Output the [X, Y] coordinate of the center of the cell containing the given text.  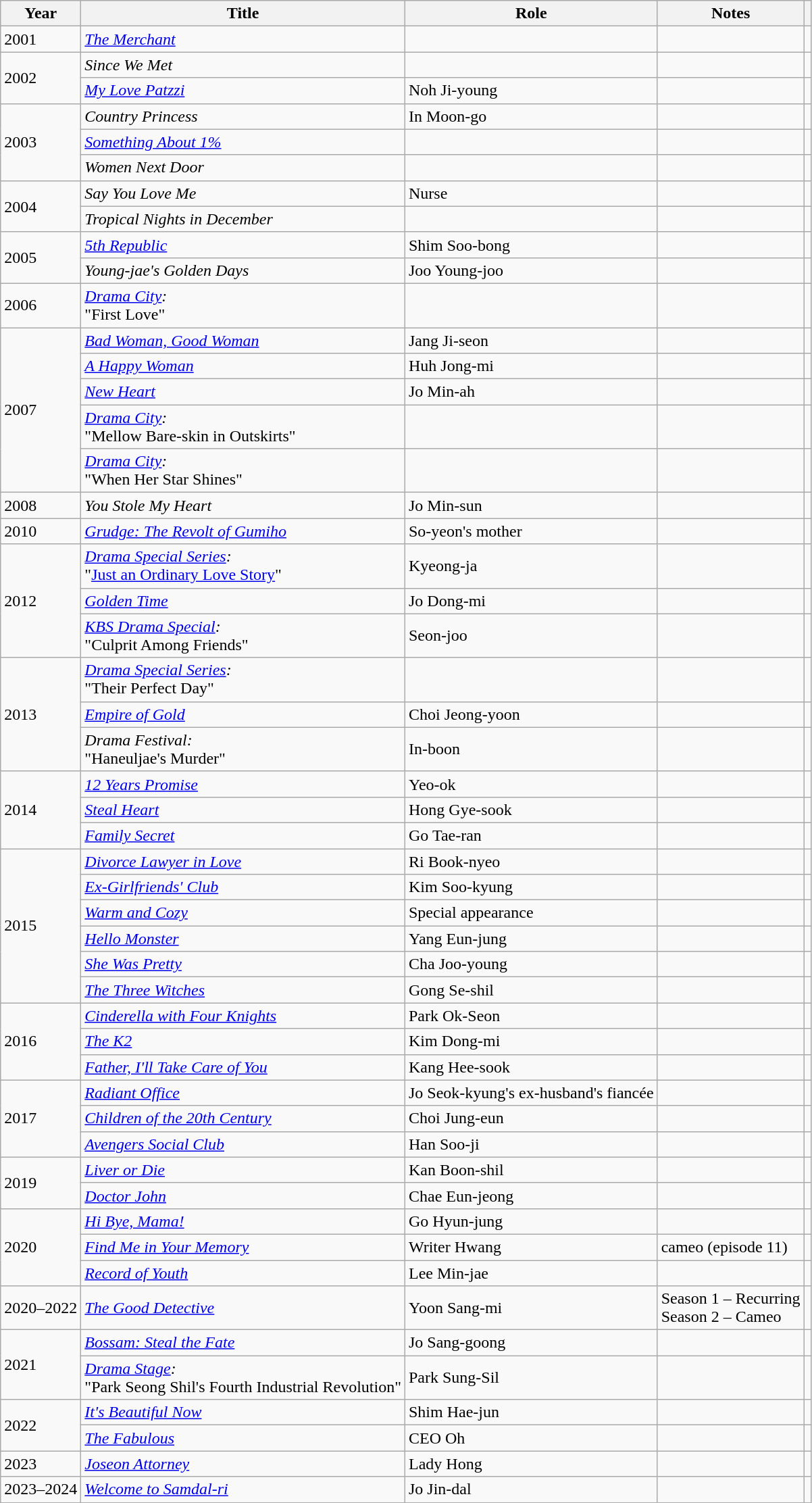
2020 [41, 1247]
Noh Ji-young [531, 91]
Kim Dong-mi [531, 1041]
Kang Hee-sook [531, 1067]
Yeo-ok [531, 784]
Park Ok-Seon [531, 1016]
Notes [731, 14]
Jo Seok-kyung's ex-husband's fiancée [531, 1093]
New Heart [243, 392]
The Fabulous [243, 1438]
Jo Min-sun [531, 506]
Children of the 20th Century [243, 1118]
Lee Min-jae [531, 1273]
Kan Boon-shil [531, 1170]
Welcome to Samdal-ri [243, 1489]
In-boon [531, 749]
Huh Jong-mi [531, 366]
Yang Eun-jung [531, 939]
Liver or Die [243, 1170]
2008 [41, 506]
2016 [41, 1041]
2023–2024 [41, 1489]
2007 [41, 410]
2002 [41, 78]
Radiant Office [243, 1093]
Drama Stage:"Park Seong Shil's Fourth Industrial Revolution" [243, 1377]
KBS Drama Special:"Culprit Among Friends" [243, 635]
In Moon-go [531, 116]
Find Me in Your Memory [243, 1247]
Yoon Sang-mi [531, 1308]
2015 [41, 926]
Grudge: The Revolt of Gumiho [243, 531]
2006 [41, 305]
Han Soo-ji [531, 1144]
Drama Special Series:"Their Perfect Day" [243, 680]
Cha Joo-young [531, 964]
Cinderella with Four Knights [243, 1016]
Golden Time [243, 601]
2003 [41, 142]
2013 [41, 714]
Ri Book-nyeo [531, 862]
Drama Festival:"Haneuljae's Murder" [243, 749]
Say You Love Me [243, 193]
My Love Patzzi [243, 91]
Divorce Lawyer in Love [243, 862]
12 Years Promise [243, 784]
2022 [41, 1425]
Lady Hong [531, 1464]
Hong Gye-sook [531, 810]
A Happy Woman [243, 366]
Title [243, 14]
5th Republic [243, 245]
It's Beautiful Now [243, 1412]
Avengers Social Club [243, 1144]
2014 [41, 810]
Shim Hae-jun [531, 1412]
Jo Dong-mi [531, 601]
Year [41, 14]
Drama Special Series:"Just an Ordinary Love Story" [243, 566]
You Stole My Heart [243, 506]
2021 [41, 1365]
Record of Youth [243, 1273]
Park Sung-Sil [531, 1377]
Ex-Girlfriends' Club [243, 887]
2001 [41, 39]
Joo Young-joo [531, 270]
Steal Heart [243, 810]
2012 [41, 601]
Women Next Door [243, 168]
Since We Met [243, 65]
The Good Detective [243, 1308]
2019 [41, 1183]
Choi Jeong-yoon [531, 714]
The Three Witches [243, 990]
Tropical Nights in December [243, 219]
Country Princess [243, 116]
Father, I'll Take Care of You [243, 1067]
Jo Sang-goong [531, 1343]
Role [531, 14]
2017 [41, 1118]
Young-jae's Golden Days [243, 270]
Jo Min-ah [531, 392]
Kim Soo-kyung [531, 887]
Writer Hwang [531, 1247]
Drama City:"When Her Star Shines" [243, 470]
Nurse [531, 193]
2010 [41, 531]
CEO Oh [531, 1438]
Gong Se-shil [531, 990]
The K2 [243, 1041]
Choi Jung-eun [531, 1118]
Warm and Cozy [243, 913]
The Merchant [243, 39]
Bad Woman, Good Woman [243, 340]
2004 [41, 206]
Go Hyun-jung [531, 1221]
Jang Ji-seon [531, 340]
Hello Monster [243, 939]
Something About 1% [243, 142]
cameo (episode 11) [731, 1247]
2023 [41, 1464]
Doctor John [243, 1196]
2005 [41, 257]
Shim Soo-bong [531, 245]
Drama City:"Mellow Bare-skin in Outskirts" [243, 427]
2020–2022 [41, 1308]
Jo Jin-dal [531, 1489]
Hi Bye, Mama! [243, 1221]
Chae Eun-jeong [531, 1196]
Kyeong-ja [531, 566]
Bossam: Steal the Fate [243, 1343]
Family Secret [243, 835]
Go Tae-ran [531, 835]
Seon-joo [531, 635]
Empire of Gold [243, 714]
Special appearance [531, 913]
Season 1 – RecurringSeason 2 – Cameo [731, 1308]
Joseon Attorney [243, 1464]
Drama City:"First Love" [243, 305]
So-yeon's mother [531, 531]
She Was Pretty [243, 964]
